Scan for the cell matching the given text and deliver its [x, y] coordinate at center. 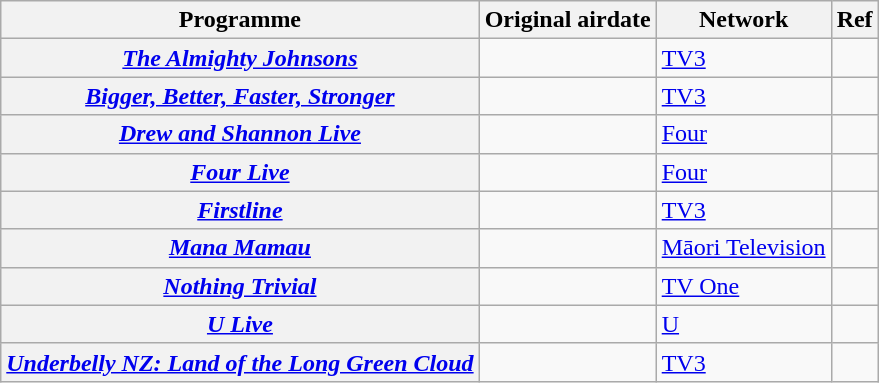
Original airdate [568, 20]
Drew and Shannon Live [240, 134]
U Live [240, 324]
Network [744, 20]
Programme [240, 20]
Underbelly NZ: Land of the Long Green Cloud [240, 362]
Bigger, Better, Faster, Stronger [240, 96]
Ref [854, 20]
Māori Television [744, 248]
Nothing Trivial [240, 286]
Four Live [240, 172]
U [744, 324]
TV One [744, 286]
Mana Mamau [240, 248]
Firstline [240, 210]
The Almighty Johnsons [240, 58]
